Pinpoint the cell where the given text exists, returning its [x, y] midpoint coordinate. 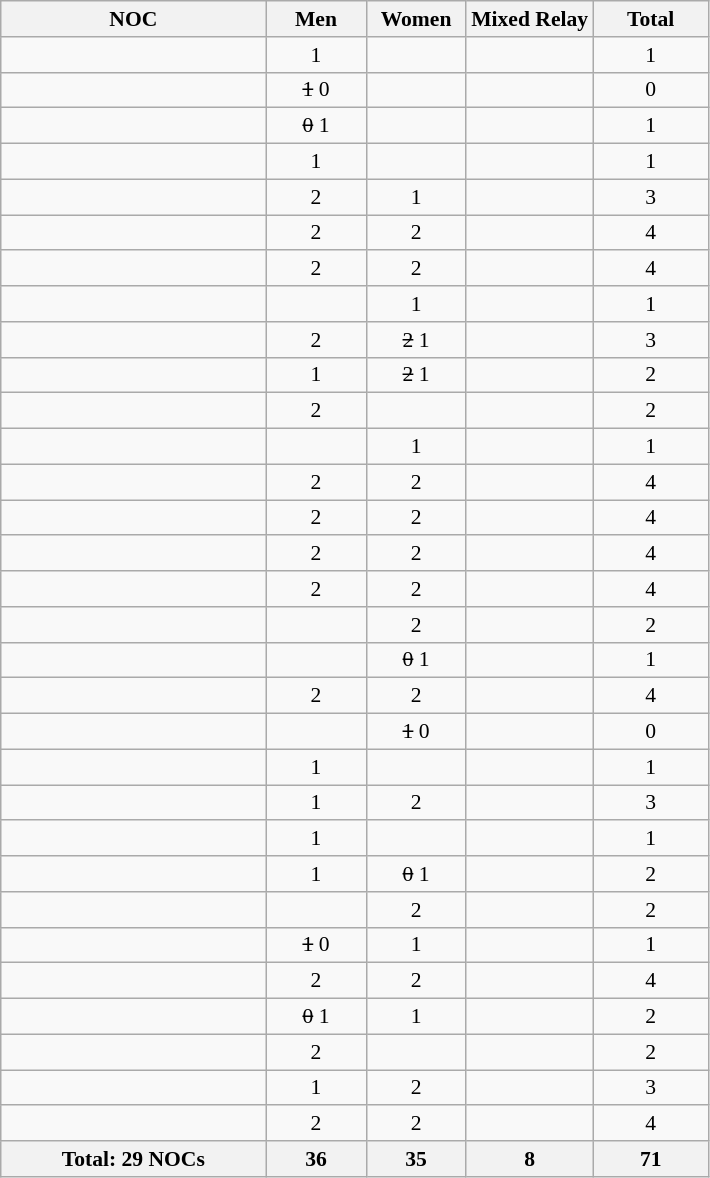
71 [650, 1159]
36 [316, 1159]
35 [416, 1159]
Men [316, 19]
NOC [134, 19]
Total [650, 19]
Mixed Relay [530, 19]
Women [416, 19]
Total: 29 NOCs [134, 1159]
8 [530, 1159]
